Return (x, y) of the center of cell containing provided text 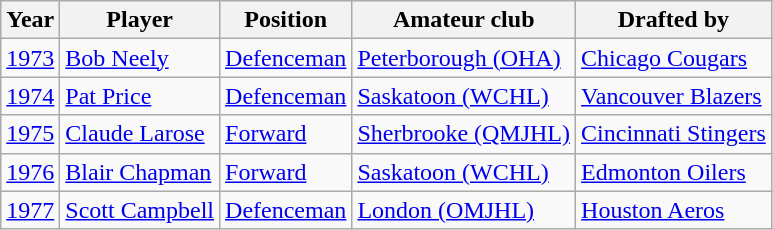
1975 (30, 134)
Vancouver Blazers (674, 96)
Chicago Cougars (674, 58)
Claude Larose (140, 134)
Edmonton Oilers (674, 172)
Amateur club (464, 20)
Houston Aeros (674, 210)
Player (140, 20)
Position (286, 20)
1974 (30, 96)
Scott Campbell (140, 210)
1977 (30, 210)
Blair Chapman (140, 172)
Drafted by (674, 20)
Cincinnati Stingers (674, 134)
Pat Price (140, 96)
Sherbrooke (QMJHL) (464, 134)
1973 (30, 58)
Year (30, 20)
1976 (30, 172)
Peterborough (OHA) (464, 58)
Bob Neely (140, 58)
London (OMJHL) (464, 210)
